Provide the [x, y] coordinate of the cell's center where the given text is located.  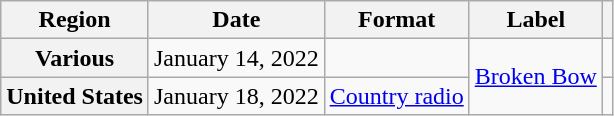
United States [75, 96]
Label [536, 20]
Region [75, 20]
January 14, 2022 [236, 58]
Broken Bow [536, 77]
Date [236, 20]
Format [396, 20]
January 18, 2022 [236, 96]
Country radio [396, 96]
Various [75, 58]
